Identify which cell holds the provided text, then report its [X, Y] central coordinate. 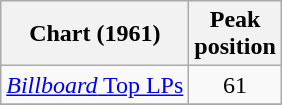
Billboard Top LPs [95, 85]
Chart (1961) [95, 34]
61 [235, 85]
Peakposition [235, 34]
